Return the [X, Y] coordinate for the center point of the cell that contains the specified text.  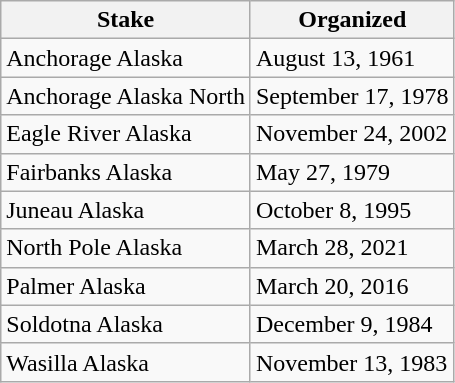
Eagle River Alaska [126, 134]
August 13, 1961 [352, 58]
October 8, 1995 [352, 210]
September 17, 1978 [352, 96]
Palmer Alaska [126, 286]
December 9, 1984 [352, 324]
May 27, 1979 [352, 172]
Wasilla Alaska [126, 362]
November 24, 2002 [352, 134]
Juneau Alaska [126, 210]
March 28, 2021 [352, 248]
March 20, 2016 [352, 286]
Anchorage Alaska [126, 58]
Stake [126, 20]
Fairbanks Alaska [126, 172]
Organized [352, 20]
North Pole Alaska [126, 248]
Anchorage Alaska North [126, 96]
November 13, 1983 [352, 362]
Soldotna Alaska [126, 324]
